From the cell containing the given text, extract its center point as (X, Y) coordinate. 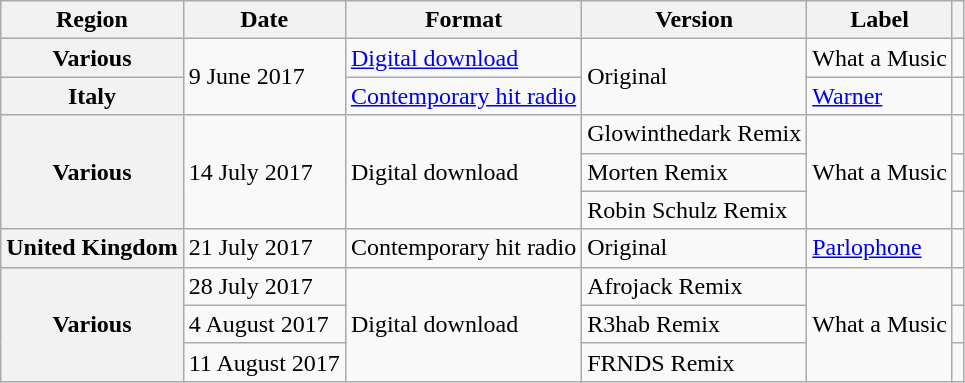
United Kingdom (92, 248)
11 August 2017 (264, 362)
Format (463, 20)
Italy (92, 96)
9 June 2017 (264, 77)
14 July 2017 (264, 172)
Version (694, 20)
28 July 2017 (264, 286)
FRNDS Remix (694, 362)
21 July 2017 (264, 248)
Morten Remix (694, 172)
Parlophone (880, 248)
Afrojack Remix (694, 286)
Robin Schulz Remix (694, 210)
Glowinthedark Remix (694, 134)
Region (92, 20)
Warner (880, 96)
4 August 2017 (264, 324)
R3hab Remix (694, 324)
Date (264, 20)
Label (880, 20)
